Scan for the cell matching the given text and deliver its [X, Y] coordinate at center. 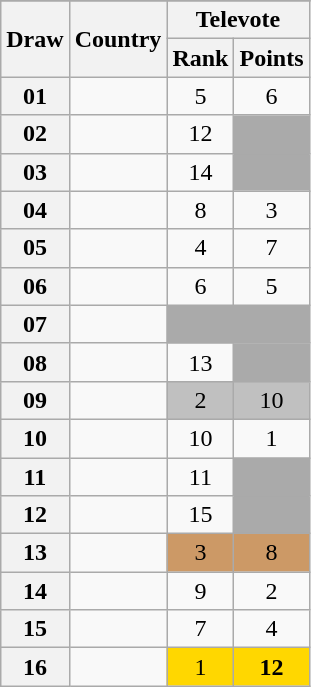
02 [35, 134]
06 [35, 286]
Televote [238, 20]
Country [118, 39]
03 [35, 172]
Rank [200, 58]
05 [35, 248]
Points [272, 58]
01 [35, 96]
Draw [35, 39]
09 [35, 400]
07 [35, 324]
08 [35, 362]
16 [35, 667]
04 [35, 210]
9 [200, 591]
